Determine the (x, y) coordinate at the center of the cell enclosing the given text.  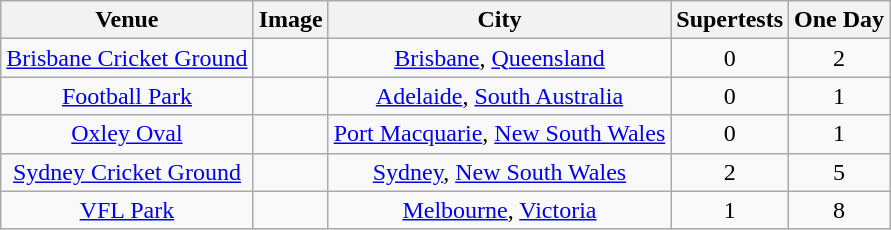
Brisbane, Queensland (500, 58)
Melbourne, Victoria (500, 210)
VFL Park (127, 210)
5 (840, 172)
Port Macquarie, New South Wales (500, 134)
City (500, 20)
Venue (127, 20)
Image (290, 20)
8 (840, 210)
Oxley Oval (127, 134)
Supertests (730, 20)
One Day (840, 20)
Football Park (127, 96)
Sydney Cricket Ground (127, 172)
Adelaide, South Australia (500, 96)
Sydney, New South Wales (500, 172)
Brisbane Cricket Ground (127, 58)
